Return the [X, Y] coordinate for the center point of the cell that contains the specified text.  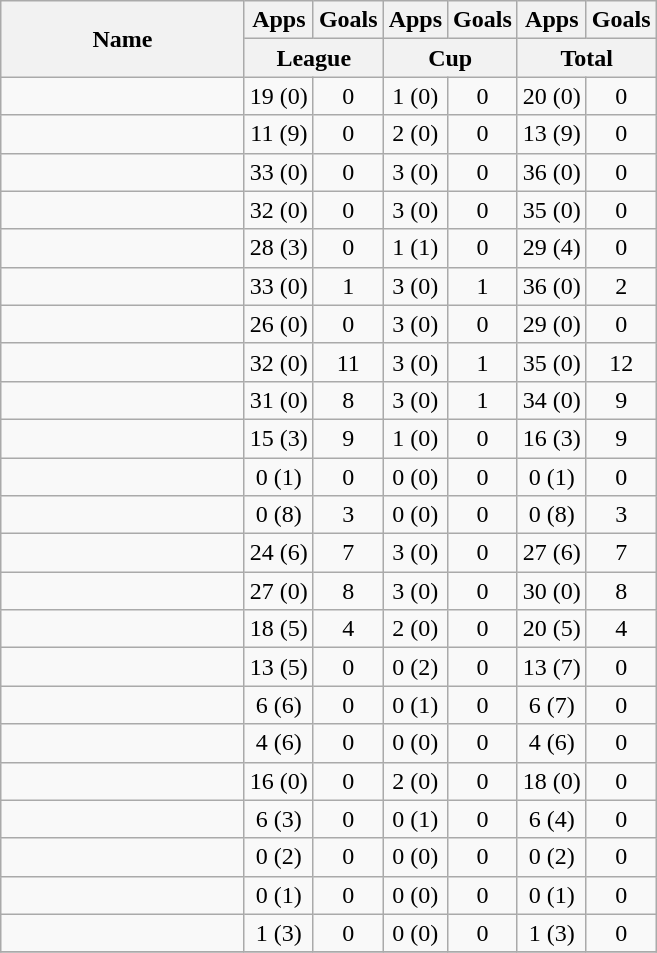
6 (7) [552, 705]
15 (3) [278, 438]
13 (7) [552, 667]
Total [586, 58]
League [314, 58]
31 (0) [278, 400]
18 (5) [278, 629]
28 (3) [278, 248]
6 (3) [278, 819]
13 (9) [552, 134]
27 (6) [552, 553]
29 (0) [552, 324]
12 [621, 362]
13 (5) [278, 667]
6 (4) [552, 819]
Cup [450, 58]
34 (0) [552, 400]
26 (0) [278, 324]
29 (4) [552, 248]
18 (0) [552, 781]
24 (6) [278, 553]
Name [123, 39]
20 (0) [552, 96]
11 (9) [278, 134]
16 (0) [278, 781]
11 [348, 362]
6 (6) [278, 705]
27 (0) [278, 591]
19 (0) [278, 96]
1 (1) [415, 248]
2 [621, 286]
30 (0) [552, 591]
16 (3) [552, 438]
20 (5) [552, 629]
